For the text-containing cell, return its midpoint in (x, y) coordinate format. 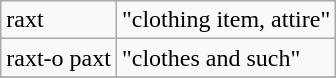
"clothing item, attire" (226, 20)
raxt-o paxt (59, 58)
raxt (59, 20)
"clothes and such" (226, 58)
